Return the (X, Y) coordinate for the center point of the cell that contains the specified text.  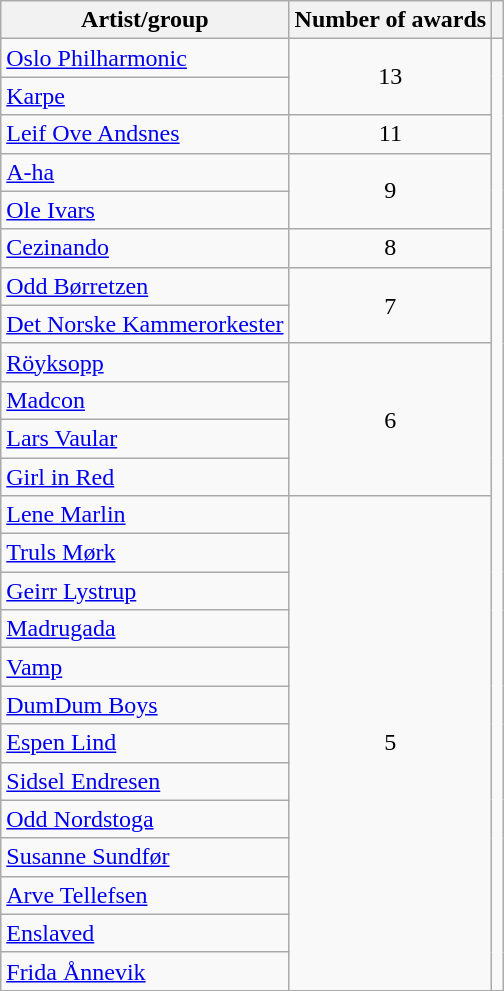
A-ha (145, 172)
6 (390, 419)
9 (390, 191)
5 (390, 744)
Frida Ånnevik (145, 971)
Geirr Lystrup (145, 591)
Girl in Red (145, 477)
Lene Marlin (145, 515)
Leif Ove Andsnes (145, 134)
Cezinando (145, 248)
Madcon (145, 400)
Röyksopp (145, 362)
Artist/group (145, 20)
Espen Lind (145, 743)
7 (390, 305)
Odd Børretzen (145, 286)
8 (390, 248)
13 (390, 77)
Madrugada (145, 629)
Odd Nordstoga (145, 819)
Sidsel Endresen (145, 781)
Vamp (145, 667)
Truls Mørk (145, 553)
Arve Tellefsen (145, 895)
Enslaved (145, 933)
Number of awards (390, 20)
11 (390, 134)
Karpe (145, 96)
Lars Vaular (145, 438)
Susanne Sundfør (145, 857)
Oslo Philharmonic (145, 58)
DumDum Boys (145, 705)
Ole Ivars (145, 210)
Det Norske Kammerorkester (145, 324)
